Return the (x, y) coordinate for the center point of the cell that contains the specified text.  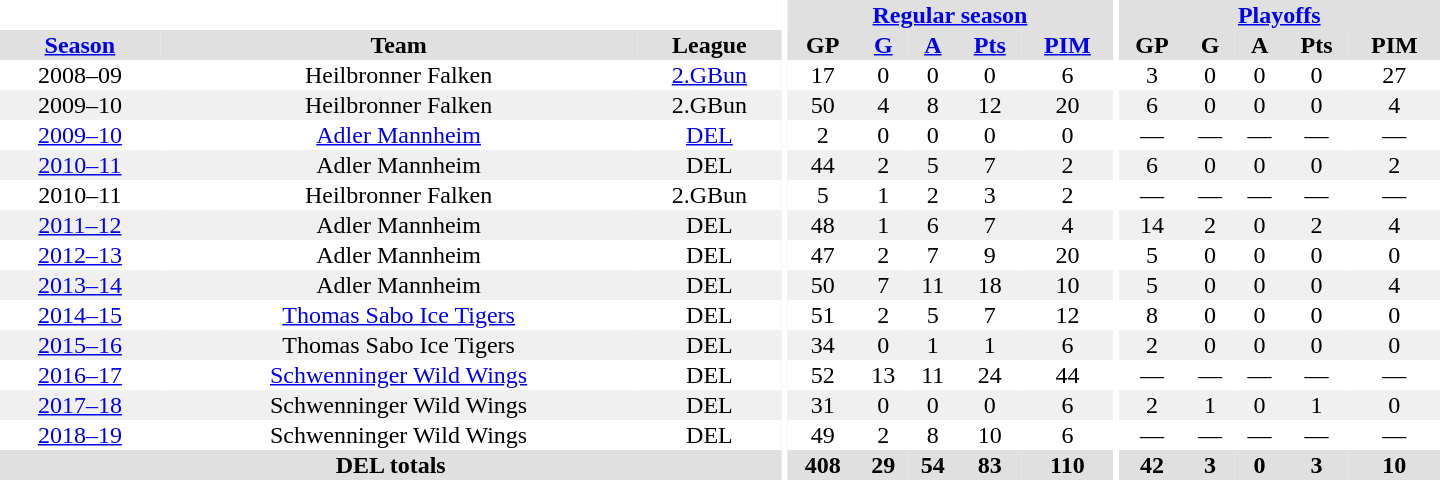
408 (823, 465)
Playoffs (1280, 15)
27 (1394, 75)
2008–09 (80, 75)
18 (990, 285)
2016–17 (80, 375)
2018–19 (80, 435)
24 (990, 375)
31 (823, 405)
2017–18 (80, 405)
52 (823, 375)
Team (399, 45)
2013–14 (80, 285)
49 (823, 435)
2012–13 (80, 255)
51 (823, 315)
14 (1152, 225)
13 (883, 375)
DEL totals (390, 465)
League (709, 45)
83 (990, 465)
2015–16 (80, 345)
Season (80, 45)
Regular season (950, 15)
48 (823, 225)
47 (823, 255)
110 (1068, 465)
54 (933, 465)
42 (1152, 465)
9 (990, 255)
34 (823, 345)
17 (823, 75)
29 (883, 465)
2011–12 (80, 225)
2014–15 (80, 315)
